Capture the cell that displays the provided text and extract its (x, y) central coordinate. 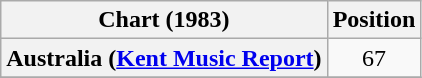
67 (374, 58)
Position (374, 20)
Australia (Kent Music Report) (164, 58)
Chart (1983) (164, 20)
